Determine the (X, Y) coordinate at the center of the cell enclosing the given text.  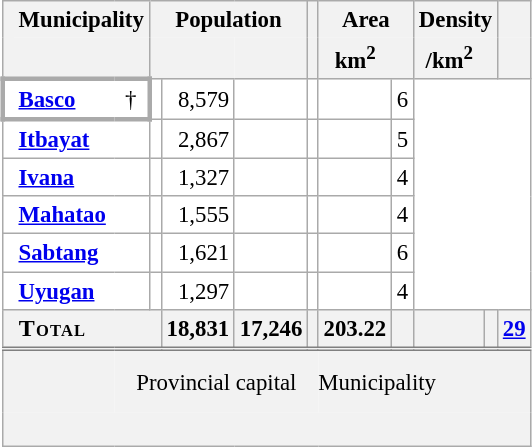
Provincial capital (216, 381)
29 (514, 329)
km2 (354, 58)
/km2 (450, 58)
† (132, 100)
1,621 (198, 253)
Itbayat (82, 140)
Total (88, 329)
1,555 (198, 215)
Sabtang (82, 253)
Population (228, 20)
1,327 (198, 178)
203.22 (354, 329)
2,867 (198, 140)
5 (403, 140)
Mahatao (82, 215)
Density (456, 20)
Ivana (82, 178)
Basco (64, 100)
Area (366, 20)
1,297 (198, 291)
17,246 (270, 329)
8,579 (198, 100)
18,831 (198, 329)
Uyugan (82, 291)
